Return (X, Y) of the center of cell containing provided text 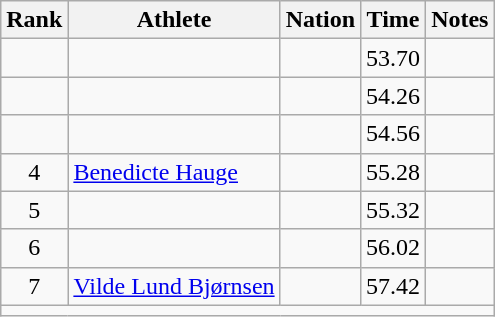
4 (34, 172)
Nation (320, 20)
55.32 (394, 210)
55.28 (394, 172)
Rank (34, 20)
5 (34, 210)
Time (394, 20)
Notes (460, 20)
7 (34, 286)
53.70 (394, 58)
54.56 (394, 134)
6 (34, 248)
Benedicte Hauge (174, 172)
56.02 (394, 248)
Athlete (174, 20)
57.42 (394, 286)
Vilde Lund Bjørnsen (174, 286)
54.26 (394, 96)
